From the cell containing the given text, extract its center point as (X, Y) coordinate. 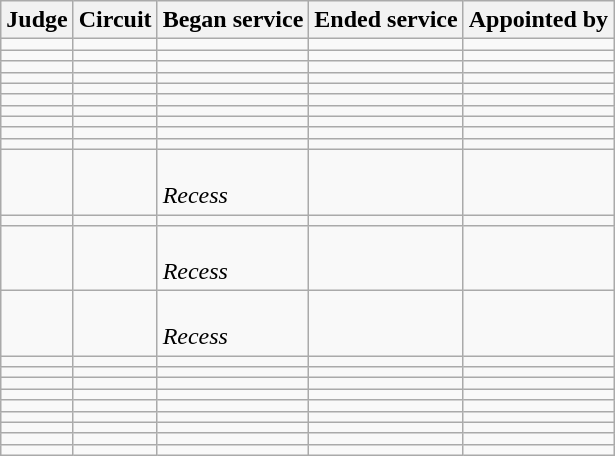
Judge (37, 20)
Ended service (386, 20)
Circuit (115, 20)
Appointed by (538, 20)
Began service (233, 20)
